Search for the cell housing the specified text and yield its [x, y] center coordinate. 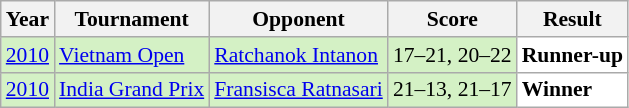
Result [572, 19]
Year [28, 19]
Tournament [132, 19]
Opponent [298, 19]
21–13, 21–17 [452, 90]
17–21, 20–22 [452, 55]
Score [452, 19]
Fransisca Ratnasari [298, 90]
Winner [572, 90]
India Grand Prix [132, 90]
Vietnam Open [132, 55]
Ratchanok Intanon [298, 55]
Runner-up [572, 55]
